Search for the cell housing the specified text and yield its (X, Y) center coordinate. 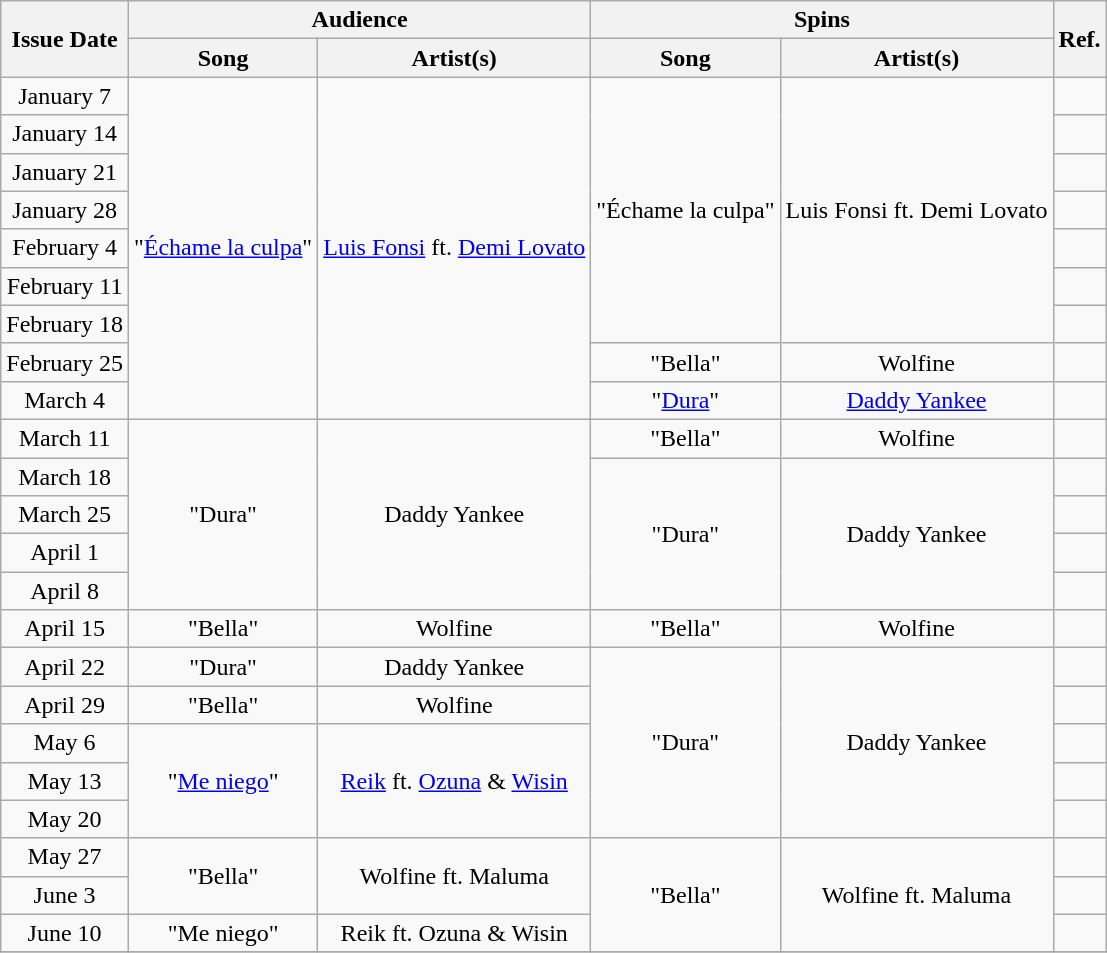
January 14 (65, 134)
March 4 (65, 400)
April 29 (65, 705)
February 4 (65, 248)
January 21 (65, 172)
March 25 (65, 515)
April 15 (65, 629)
February 18 (65, 324)
February 25 (65, 362)
Audience (359, 20)
Spins (822, 20)
February 11 (65, 286)
January 7 (65, 96)
June 10 (65, 933)
Issue Date (65, 39)
March 11 (65, 438)
March 18 (65, 477)
May 27 (65, 857)
May 13 (65, 781)
April 22 (65, 667)
May 6 (65, 743)
May 20 (65, 819)
June 3 (65, 895)
Ref. (1080, 39)
April 1 (65, 553)
January 28 (65, 210)
April 8 (65, 591)
